Output the [x, y] coordinate of the center of the cell containing the given text.  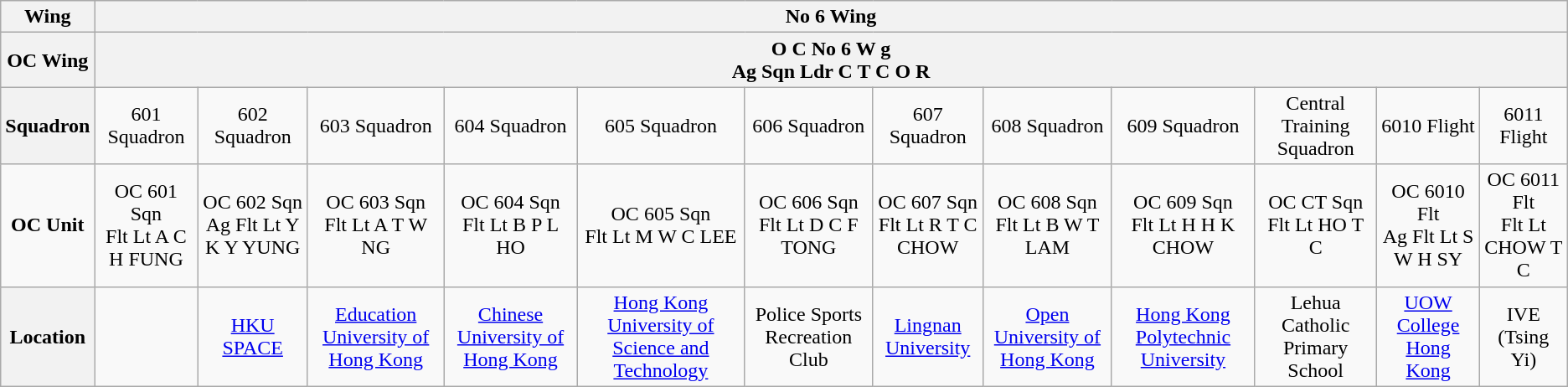
603 Squadron [375, 126]
Lingnan University [928, 337]
606 Squadron [809, 126]
609 Squadron [1183, 126]
6010 Flight [1429, 126]
607 Squadron [928, 126]
HKU SPACE [253, 337]
Central Training Squadron [1316, 126]
OC 608 SqnFlt Lt B W T LAM [1048, 225]
No 6 Wing [831, 17]
Chinese University of Hong Kong [511, 337]
601 Squadron [146, 126]
O C No 6 W gAg Sqn Ldr C T C O R [831, 60]
Lehua Catholic Primary School [1316, 337]
OC 603 SqnFlt Lt A T W NG [375, 225]
Squadron [48, 126]
OC 607 SqnFlt Lt R T C CHOW [928, 225]
Education University of Hong Kong [375, 337]
OC 601 SqnFlt Lt A C H FUNG [146, 225]
OC CT SqnFlt Lt HO T C [1316, 225]
OC 609 SqnFlt Lt H H K CHOW [1183, 225]
Wing [48, 17]
Open University of Hong Kong [1048, 337]
OC 606 SqnFlt Lt D C F TONG [809, 225]
OC 6010 FltAg Flt Lt S W H SY [1429, 225]
OC Wing [48, 60]
OC 605 SqnFlt Lt M W C LEE [661, 225]
605 Squadron [661, 126]
608 Squadron [1048, 126]
Hong Kong Polytechnic University [1183, 337]
Hong Kong University of Science and Technology [661, 337]
OC 6011 FltFlt Lt CHOW T C [1523, 225]
602 Squadron [253, 126]
6011 Flight [1523, 126]
IVE (Tsing Yi) [1523, 337]
604 Squadron [511, 126]
Location [48, 337]
UOW College Hong Kong [1429, 337]
OC 604 SqnFlt Lt B P L HO [511, 225]
OC Unit [48, 225]
OC 602 SqnAg Flt Lt Y K Y YUNG [253, 225]
Police Sports Recreation Club [809, 337]
